Identify which cell holds the provided text, then report its (x, y) central coordinate. 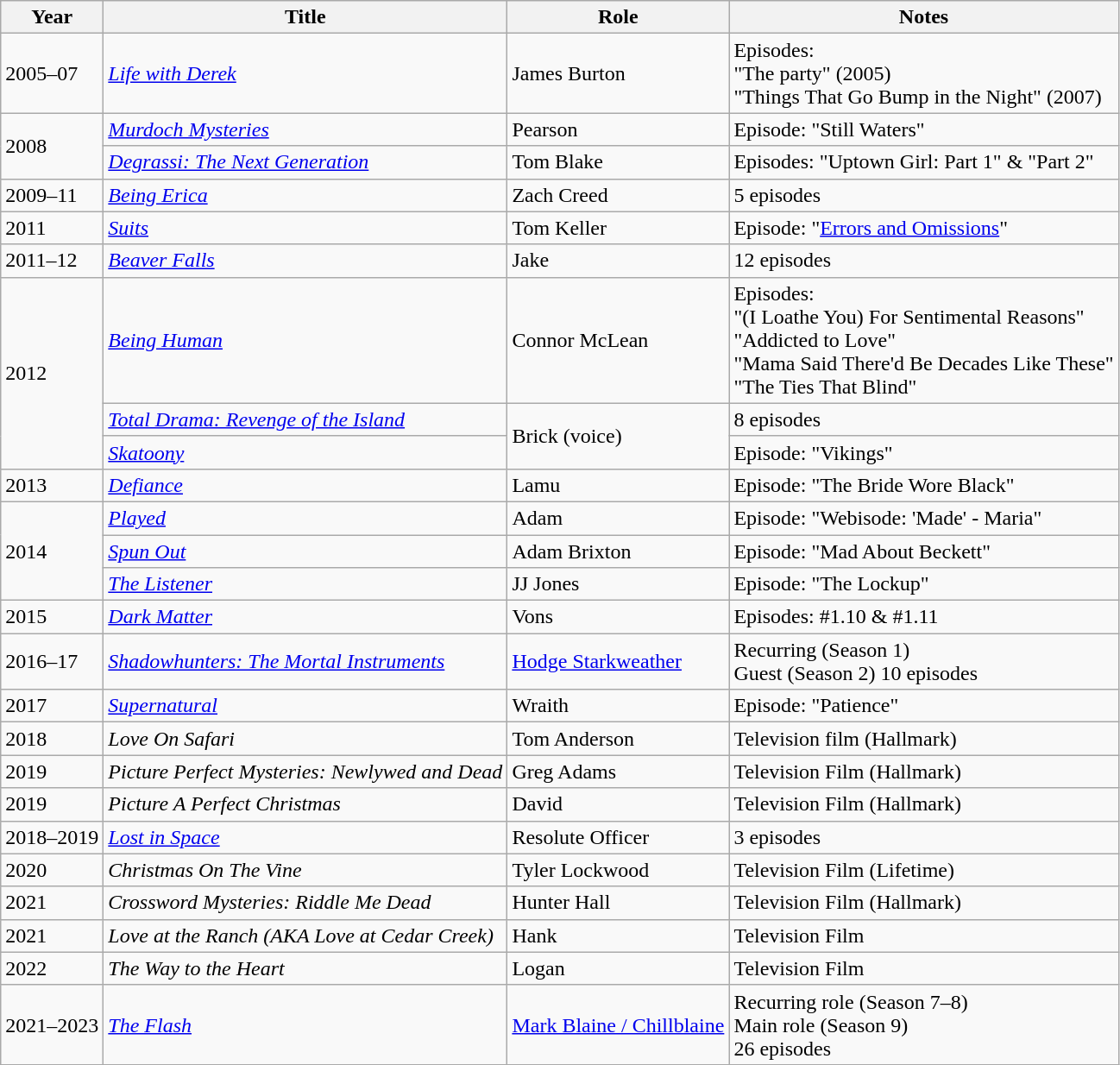
Episode: "Webisode: 'Made' - Maria" (923, 518)
Episode: "Patience" (923, 706)
Greg Adams (618, 772)
Played (305, 518)
Adam (618, 518)
Life with Derek (305, 73)
Episode: "The Lockup" (923, 584)
Tyler Lockwood (618, 870)
Zach Creed (618, 195)
2022 (52, 968)
Tom Anderson (618, 739)
Mark Blaine / Chillblaine (618, 1024)
2018 (52, 739)
2012 (52, 373)
Lamu (618, 485)
5 episodes (923, 195)
Total Drama: Revenge of the Island (305, 419)
2021–2023 (52, 1024)
2016–17 (52, 661)
2009–11 (52, 195)
The Flash (305, 1024)
Lost in Space (305, 837)
3 episodes (923, 837)
The Way to the Heart (305, 968)
Year (52, 17)
2005–07 (52, 73)
Wraith (618, 706)
Shadowhunters: The Mortal Instruments (305, 661)
Episodes: "Uptown Girl: Part 1" & "Part 2" (923, 162)
The Listener (305, 584)
Episode: "The Bride Wore Black" (923, 485)
Vons (618, 617)
2011–12 (52, 261)
2014 (52, 551)
Hunter Hall (618, 903)
Television film (Hallmark) (923, 739)
12 episodes (923, 261)
Suits (305, 228)
Love at the Ranch (AKA Love at Cedar Creek) (305, 936)
James Burton (618, 73)
Tom Blake (618, 162)
Connor McLean (618, 340)
Tom Keller (618, 228)
Logan (618, 968)
Pearson (618, 129)
Jake (618, 261)
Episode: "Mad About Beckett" (923, 551)
2015 (52, 617)
2017 (52, 706)
Brick (voice) (618, 436)
Being Human (305, 340)
Supernatural (305, 706)
Picture Perfect Mysteries: Newlywed and Dead (305, 772)
Episodes:"The party" (2005)"Things That Go Bump in the Night" (2007) (923, 73)
2013 (52, 485)
Episode: "Vikings" (923, 452)
8 episodes (923, 419)
Episodes: #1.10 & #1.11 (923, 617)
Role (618, 17)
Resolute Officer (618, 837)
Episode: "Errors and Omissions" (923, 228)
Picture A Perfect Christmas (305, 804)
2008 (52, 146)
Defiance (305, 485)
Murdoch Mysteries (305, 129)
Adam Brixton (618, 551)
Crossword Mysteries: Riddle Me Dead (305, 903)
Christmas On The Vine (305, 870)
2020 (52, 870)
David (618, 804)
Dark Matter (305, 617)
Title (305, 17)
2018–2019 (52, 837)
Being Erica (305, 195)
Recurring role (Season 7–8)Main role (Season 9)26 episodes (923, 1024)
Episode: "Still Waters" (923, 129)
JJ Jones (618, 584)
Skatoony (305, 452)
Beaver Falls (305, 261)
Hodge Starkweather (618, 661)
Degrassi: The Next Generation (305, 162)
Hank (618, 936)
Love On Safari (305, 739)
Television Film (Lifetime) (923, 870)
Recurring (Season 1)Guest (Season 2) 10 episodes (923, 661)
Spun Out (305, 551)
2011 (52, 228)
Notes (923, 17)
Episodes:"(I Loathe You) For Sentimental Reasons""Addicted to Love""Mama Said There'd Be Decades Like These""The Ties That Blind" (923, 340)
